Return [X, Y] of the center of cell containing provided text 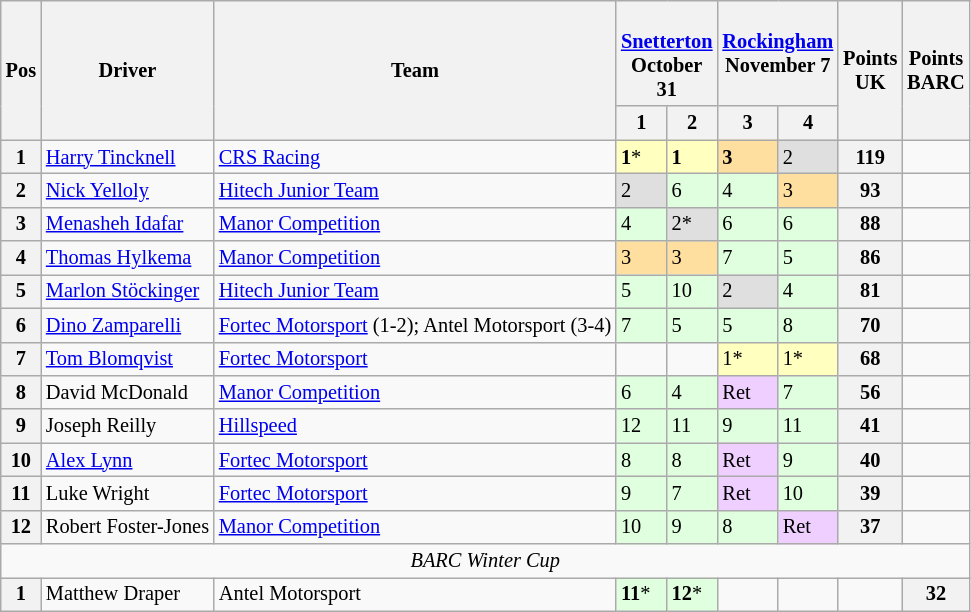
39 [870, 493]
Antel Motorsport [415, 594]
Matthew Draper [128, 594]
Alex Lynn [128, 460]
68 [870, 359]
PointsBARC [936, 70]
Robert Foster-Jones [128, 527]
Joseph Reilly [128, 426]
Nick Yelloly [128, 190]
Driver [128, 70]
Menasheh Idafar [128, 224]
Harry Tincknell [128, 157]
12* [692, 594]
88 [870, 224]
SnettertonOctober 31 [666, 53]
86 [870, 258]
Hillspeed [415, 426]
Team [415, 70]
CRS Racing [415, 157]
Dino Zamparelli [128, 325]
David McDonald [128, 392]
41 [870, 426]
37 [870, 527]
32 [936, 594]
93 [870, 190]
PointsUK [870, 70]
56 [870, 392]
119 [870, 157]
BARC Winter Cup [486, 561]
Thomas Hylkema [128, 258]
11* [642, 594]
Marlon Stöckinger [128, 291]
Pos [21, 70]
Luke Wright [128, 493]
70 [870, 325]
40 [870, 460]
Tom Blomqvist [128, 359]
81 [870, 291]
2* [692, 224]
Fortec Motorsport (1-2); Antel Motorsport (3-4) [415, 325]
RockinghamNovember 7 [778, 53]
